Search for the cell housing the specified text and yield its [x, y] center coordinate. 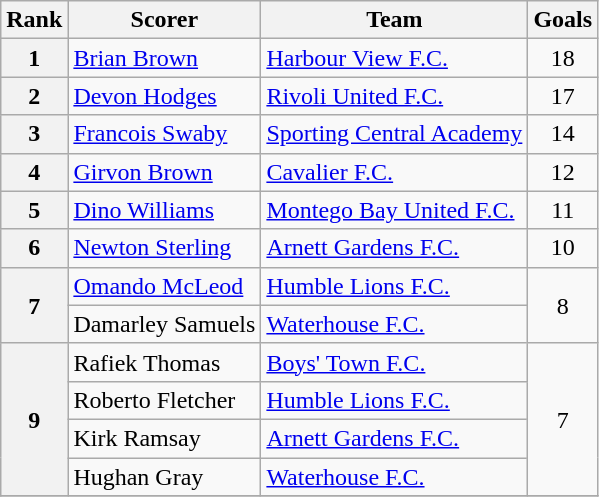
Scorer [164, 20]
4 [34, 172]
Sporting Central Academy [394, 134]
Rafiek Thomas [164, 362]
Boys' Town F.C. [394, 362]
Newton Sterling [164, 248]
Montego Bay United F.C. [394, 210]
Hughan Gray [164, 477]
Goals [563, 20]
Girvon Brown [164, 172]
Harbour View F.C. [394, 58]
Roberto Fletcher [164, 400]
Kirk Ramsay [164, 438]
9 [34, 419]
3 [34, 134]
Brian Brown [164, 58]
Cavalier F.C. [394, 172]
6 [34, 248]
Omando McLeod [164, 286]
10 [563, 248]
Rivoli United F.C. [394, 96]
8 [563, 305]
5 [34, 210]
Damarley Samuels [164, 324]
Francois Swaby [164, 134]
Team [394, 20]
11 [563, 210]
2 [34, 96]
Devon Hodges [164, 96]
Dino Williams [164, 210]
14 [563, 134]
12 [563, 172]
1 [34, 58]
Rank [34, 20]
17 [563, 96]
18 [563, 58]
